For the text-containing cell, return its midpoint in (X, Y) coordinate format. 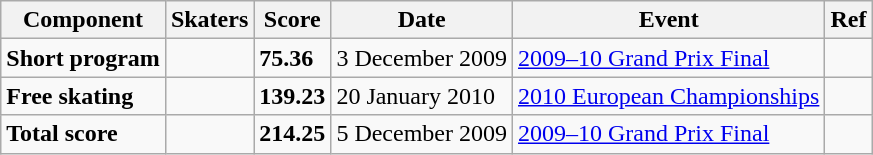
Total score (84, 134)
Score (292, 20)
Short program (84, 58)
Skaters (209, 20)
3 December 2009 (422, 58)
75.36 (292, 58)
Ref (848, 20)
Free skating (84, 96)
214.25 (292, 134)
20 January 2010 (422, 96)
5 December 2009 (422, 134)
Event (669, 20)
139.23 (292, 96)
Date (422, 20)
2010 European Championships (669, 96)
Component (84, 20)
